From the cell containing the given text, extract its center point as (x, y) coordinate. 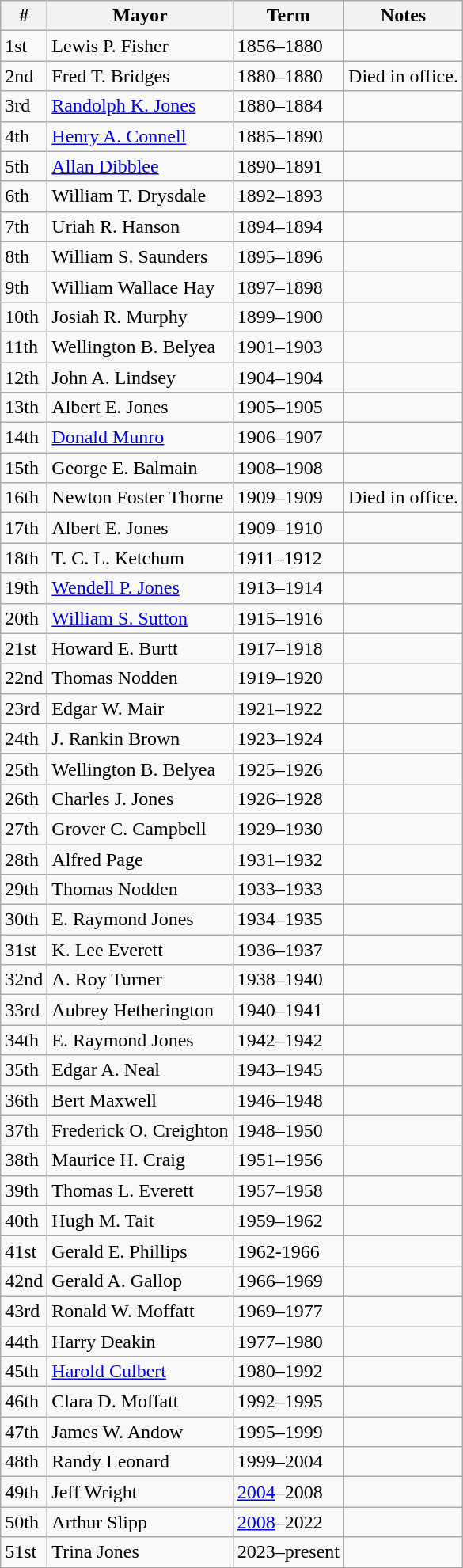
1923–1924 (288, 738)
1915–1916 (288, 618)
1904–1904 (288, 378)
16th (24, 498)
1908–1908 (288, 468)
James W. Andow (140, 1432)
1929–1930 (288, 829)
38th (24, 1160)
Henry A. Connell (140, 136)
1992–1995 (288, 1402)
35th (24, 1070)
1933–1933 (288, 890)
2023–present (288, 1552)
1856–1880 (288, 46)
William Wallace Hay (140, 287)
Harry Deakin (140, 1342)
Harold Culbert (140, 1372)
46th (24, 1402)
1934–1935 (288, 920)
Fred T. Bridges (140, 76)
1980–1992 (288, 1372)
17th (24, 528)
T. C. L. Ketchum (140, 558)
Edgar A. Neal (140, 1070)
Notes (404, 16)
1913–1914 (288, 588)
Arthur Slipp (140, 1522)
1917–1918 (288, 648)
Ronald W. Moffatt (140, 1311)
1966–1969 (288, 1281)
Randolph K. Jones (140, 106)
Uriah R. Hanson (140, 226)
Edgar W. Mair (140, 708)
49th (24, 1492)
Grover C. Campbell (140, 829)
14th (24, 438)
Lewis P. Fisher (140, 46)
Randy Leonard (140, 1462)
24th (24, 738)
50th (24, 1522)
1899–1900 (288, 317)
11th (24, 347)
40th (24, 1221)
21st (24, 648)
6th (24, 196)
1909–1909 (288, 498)
13th (24, 408)
2008–2022 (288, 1522)
Hugh M. Tait (140, 1221)
1880–1880 (288, 76)
1905–1905 (288, 408)
44th (24, 1342)
41st (24, 1251)
43rd (24, 1311)
1897–1898 (288, 287)
1969–1977 (288, 1311)
36th (24, 1100)
1880–1884 (288, 106)
1946–1948 (288, 1100)
37th (24, 1130)
1895–1896 (288, 256)
20th (24, 618)
1892–1893 (288, 196)
1951–1956 (288, 1160)
Mayor (140, 16)
45th (24, 1372)
Newton Foster Thorne (140, 498)
1909–1910 (288, 528)
2nd (24, 76)
1957–1958 (288, 1190)
1931–1932 (288, 859)
4th (24, 136)
1885–1890 (288, 136)
George E. Balmain (140, 468)
25th (24, 769)
12th (24, 378)
23rd (24, 708)
31st (24, 950)
39th (24, 1190)
34th (24, 1040)
Wendell P. Jones (140, 588)
1894–1894 (288, 226)
Howard E. Burtt (140, 648)
1890–1891 (288, 166)
Gerald A. Gallop (140, 1281)
1938–1940 (288, 980)
1925–1926 (288, 769)
1911–1912 (288, 558)
28th (24, 859)
19th (24, 588)
30th (24, 920)
Josiah R. Murphy (140, 317)
Trina Jones (140, 1552)
1st (24, 46)
William T. Drysdale (140, 196)
3rd (24, 106)
K. Lee Everett (140, 950)
1948–1950 (288, 1130)
John A. Lindsey (140, 378)
1942–1942 (288, 1040)
42nd (24, 1281)
15th (24, 468)
Clara D. Moffatt (140, 1402)
2004–2008 (288, 1492)
32nd (24, 980)
1943–1945 (288, 1070)
29th (24, 890)
1921–1922 (288, 708)
1962-1966 (288, 1251)
1919–1920 (288, 678)
Term (288, 16)
Gerald E. Phillips (140, 1251)
5th (24, 166)
Frederick O. Creighton (140, 1130)
48th (24, 1462)
# (24, 16)
10th (24, 317)
Charles J. Jones (140, 799)
1901–1903 (288, 347)
33rd (24, 1010)
1926–1928 (288, 799)
18th (24, 558)
26th (24, 799)
A. Roy Turner (140, 980)
1977–1980 (288, 1342)
Thomas L. Everett (140, 1190)
22nd (24, 678)
Allan Dibblee (140, 166)
7th (24, 226)
47th (24, 1432)
1936–1937 (288, 950)
J. Rankin Brown (140, 738)
Bert Maxwell (140, 1100)
1999–2004 (288, 1462)
51st (24, 1552)
1959–1962 (288, 1221)
1940–1941 (288, 1010)
8th (24, 256)
9th (24, 287)
Maurice H. Craig (140, 1160)
27th (24, 829)
Aubrey Hetherington (140, 1010)
William S. Sutton (140, 618)
Jeff Wright (140, 1492)
William S. Saunders (140, 256)
Donald Munro (140, 438)
1906–1907 (288, 438)
Alfred Page (140, 859)
1995–1999 (288, 1432)
